Search for the cell housing the specified text and yield its (X, Y) center coordinate. 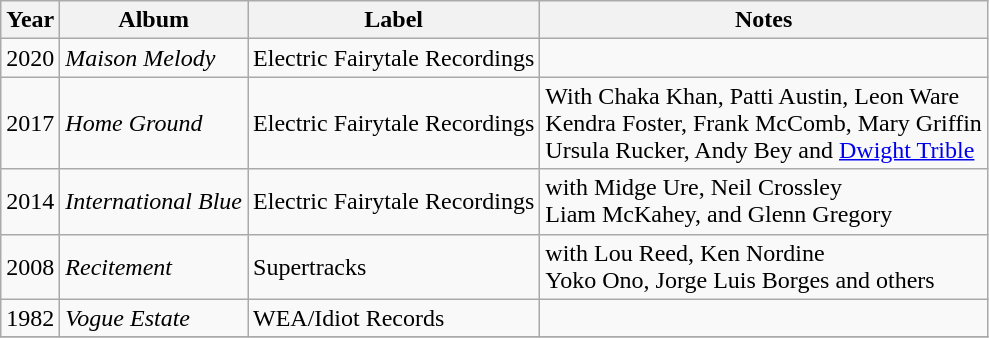
2014 (30, 202)
Year (30, 20)
Vogue Estate (154, 318)
Recitement (154, 266)
2020 (30, 58)
2008 (30, 266)
Maison Melody (154, 58)
Album (154, 20)
With Chaka Khan, Patti Austin, Leon Ware Kendra Foster, Frank McComb, Mary Griffin Ursula Rucker, Andy Bey and Dwight Trible (764, 123)
2017 (30, 123)
International Blue (154, 202)
with Lou Reed, Ken Nordine Yoko Ono, Jorge Luis Borges and others (764, 266)
Supertracks (394, 266)
1982 (30, 318)
WEA/Idiot Records (394, 318)
Label (394, 20)
Notes (764, 20)
Home Ground (154, 123)
with Midge Ure, Neil Crossley Liam McKahey, and Glenn Gregory (764, 202)
